Output the (x, y) coordinate of the center of the cell containing the given text.  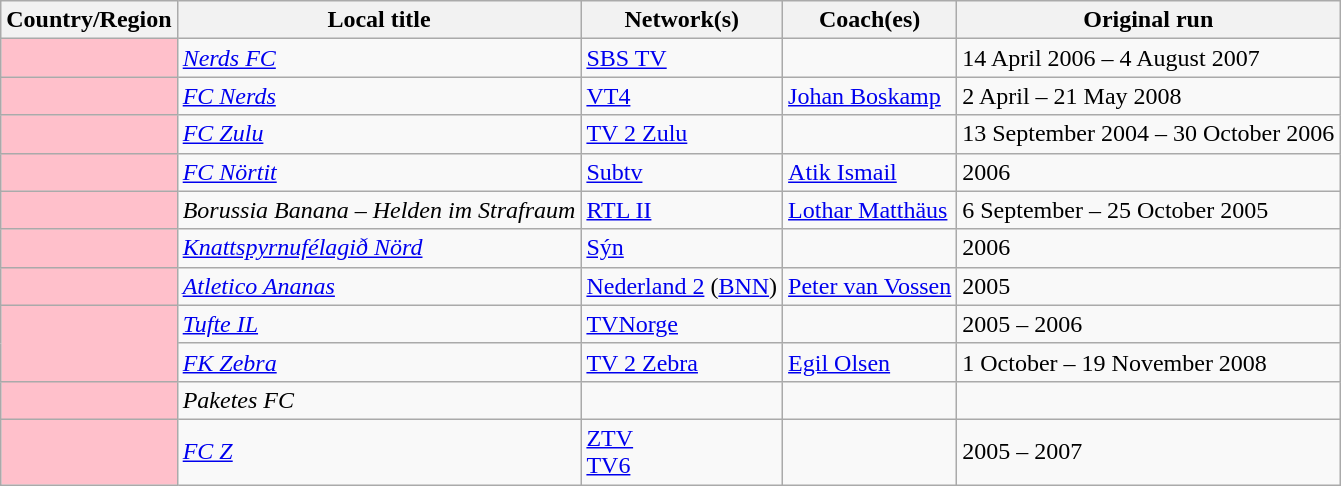
2005 – 2007 (1148, 452)
Country/Region (89, 20)
Peter van Vossen (870, 286)
ZTVTV6 (682, 452)
FC Nörtit (379, 172)
Coach(es) (870, 20)
Atletico Ananas (379, 286)
Local title (379, 20)
2005 – 2006 (1148, 324)
FC Z (379, 452)
RTL II (682, 210)
Sýn (682, 248)
Johan Boskamp (870, 96)
Nerds FC (379, 58)
SBS TV (682, 58)
Network(s) (682, 20)
TV 2 Zebra (682, 362)
Tufte IL (379, 324)
TV 2 Zulu (682, 134)
VT4 (682, 96)
Borussia Banana – Helden im Strafraum (379, 210)
Subtv (682, 172)
6 September – 25 October 2005 (1148, 210)
TVNorge (682, 324)
14 April 2006 – 4 August 2007 (1148, 58)
Original run (1148, 20)
FC Nerds (379, 96)
Lothar Matthäus (870, 210)
Knattspyrnufélagið Nörd (379, 248)
2 April – 21 May 2008 (1148, 96)
13 September 2004 – 30 October 2006 (1148, 134)
Egil Olsen (870, 362)
FC Zulu (379, 134)
2005 (1148, 286)
Paketes FC (379, 400)
FK Zebra (379, 362)
1 October – 19 November 2008 (1148, 362)
Atik Ismail (870, 172)
Nederland 2 (BNN) (682, 286)
